Identify which cell holds the provided text, then report its (X, Y) central coordinate. 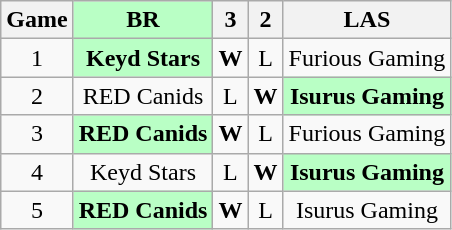
4 (37, 172)
Game (37, 20)
BR (143, 20)
1 (37, 58)
LAS (367, 20)
5 (37, 210)
